Provide the (X, Y) coordinate of the cell's center where the given text is located.  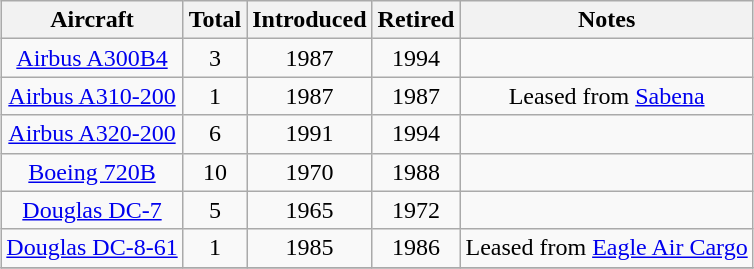
1985 (310, 248)
Introduced (310, 20)
Leased from Eagle Air Cargo (606, 248)
Total (215, 20)
1988 (416, 172)
Airbus A320-200 (92, 134)
Retired (416, 20)
6 (215, 134)
Douglas DC-8-61 (92, 248)
Airbus A310-200 (92, 96)
Douglas DC-7 (92, 210)
Airbus A300B4 (92, 58)
Leased from Sabena (606, 96)
5 (215, 210)
Aircraft (92, 20)
10 (215, 172)
1991 (310, 134)
Boeing 720B (92, 172)
Notes (606, 20)
1972 (416, 210)
1965 (310, 210)
1986 (416, 248)
1970 (310, 172)
3 (215, 58)
